Return [X, Y] of the center of cell containing provided text 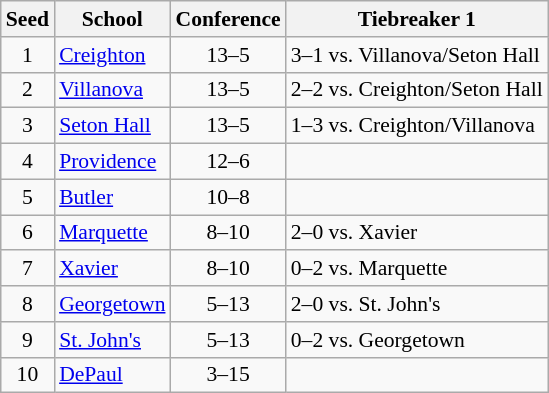
2–2 vs. Creighton/Seton Hall [417, 90]
2–0 vs. Xavier [417, 233]
5 [28, 197]
1–3 vs. Creighton/Villanova [417, 126]
8 [28, 304]
Tiebreaker 1 [417, 19]
St. John's [112, 340]
Seed [28, 19]
2–0 vs. St. John's [417, 304]
9 [28, 340]
DePaul [112, 375]
3–1 vs. Villanova/Seton Hall [417, 55]
10 [28, 375]
4 [28, 162]
12–6 [228, 162]
Xavier [112, 269]
0–2 vs. Marquette [417, 269]
7 [28, 269]
Conference [228, 19]
6 [28, 233]
Providence [112, 162]
2 [28, 90]
3 [28, 126]
Seton Hall [112, 126]
Villanova [112, 90]
0–2 vs. Georgetown [417, 340]
Creighton [112, 55]
10–8 [228, 197]
Butler [112, 197]
Marquette [112, 233]
Georgetown [112, 304]
School [112, 19]
1 [28, 55]
3–15 [228, 375]
